Detect which cell encompasses the target text, then output its (x, y) center coordinate. 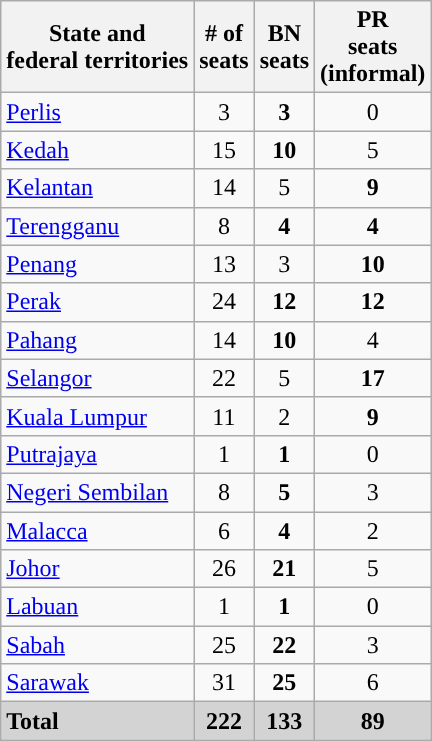
13 (224, 264)
Kedah (98, 150)
Kelantan (98, 188)
Negeri Sembilan (98, 492)
Perak (98, 302)
Labuan (98, 607)
Total (98, 721)
222 (224, 721)
Sarawak (98, 683)
11 (224, 416)
89 (373, 721)
BNseats (284, 47)
Putrajaya (98, 454)
Pahang (98, 340)
Malacca (98, 531)
Sabah (98, 645)
Terengganu (98, 226)
Johor (98, 569)
PRseats(informal) (373, 47)
24 (224, 302)
133 (284, 721)
17 (373, 378)
15 (224, 150)
31 (224, 683)
Selangor (98, 378)
Perlis (98, 112)
State andfederal territories (98, 47)
21 (284, 569)
Kuala Lumpur (98, 416)
26 (224, 569)
# ofseats (224, 47)
Penang (98, 264)
